Identify which cell holds the provided text, then report its (x, y) central coordinate. 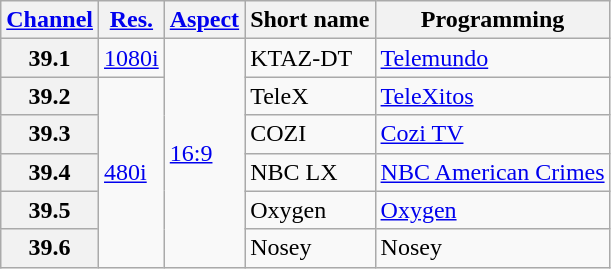
39.5 (50, 210)
Short name (310, 20)
39.6 (50, 248)
39.2 (50, 96)
Channel (50, 20)
NBC LX (310, 172)
39.3 (50, 134)
COZI (310, 134)
NBC American Crimes (492, 172)
39.1 (50, 58)
480i (132, 172)
TeleX (310, 96)
TeleXitos (492, 96)
Telemundo (492, 58)
KTAZ-DT (310, 58)
1080i (132, 58)
Aspect (204, 20)
Cozi TV (492, 134)
39.4 (50, 172)
Res. (132, 20)
Programming (492, 20)
16:9 (204, 153)
